Return the [x, y] coordinate for the center point of the cell that contains the specified text.  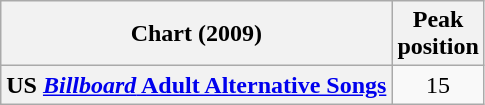
15 [438, 85]
Peakposition [438, 34]
US Billboard Adult Alternative Songs [196, 85]
Chart (2009) [196, 34]
